From the cell containing the given text, extract its center point as (X, Y) coordinate. 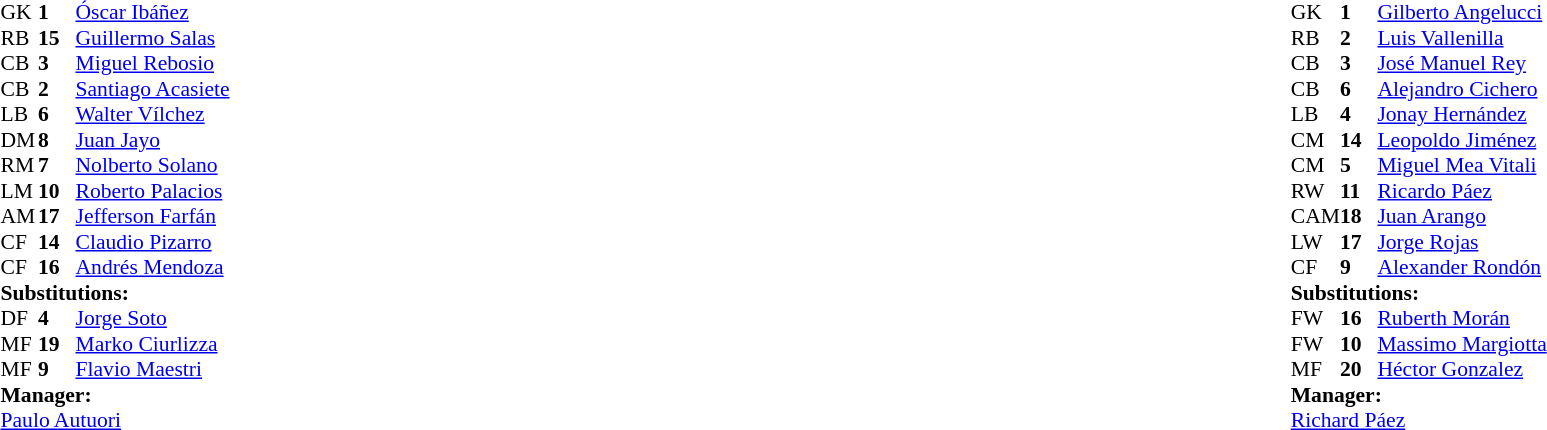
Óscar Ibáñez (153, 13)
CAM (1316, 217)
RM (19, 165)
Marko Ciurlizza (153, 344)
Massimo Margiotta (1462, 344)
LM (19, 191)
Juan Jayo (153, 140)
Juan Arango (1462, 217)
Luis Vallenilla (1462, 38)
Jorge Soto (153, 319)
Andrés Mendoza (153, 267)
11 (1359, 191)
Gilberto Angelucci (1462, 13)
15 (57, 38)
5 (1359, 165)
Walter Vílchez (153, 115)
Ruberth Morán (1462, 319)
20 (1359, 369)
Santiago Acasiete (153, 89)
Roberto Palacios (153, 191)
DF (19, 319)
Miguel Mea Vitali (1462, 165)
Guillermo Salas (153, 38)
Nolberto Solano (153, 165)
Miguel Rebosio (153, 63)
Alexander Rondón (1462, 267)
7 (57, 165)
AM (19, 217)
Claudio Pizarro (153, 242)
Héctor Gonzalez (1462, 369)
Leopoldo Jiménez (1462, 140)
José Manuel Rey (1462, 63)
Flavio Maestri (153, 369)
8 (57, 140)
18 (1359, 217)
Jefferson Farfán (153, 217)
RW (1316, 191)
DM (19, 140)
Jonay Hernández (1462, 115)
Jorge Rojas (1462, 242)
Ricardo Páez (1462, 191)
Alejandro Cichero (1462, 89)
LW (1316, 242)
19 (57, 344)
